Determine the (X, Y) coordinate at the center of the cell enclosing the given text.  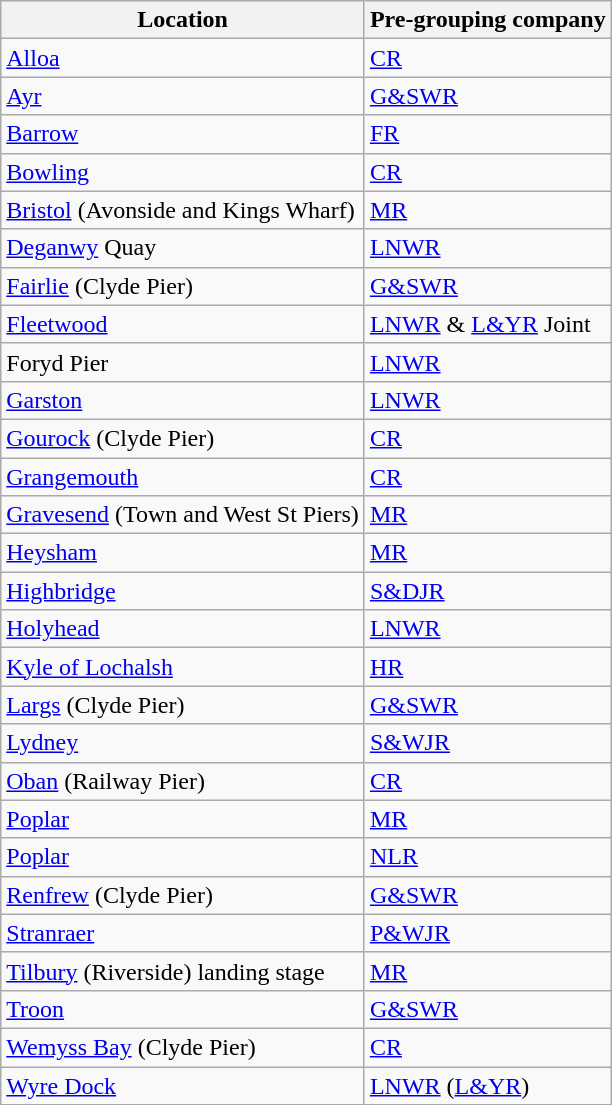
Wyre Dock (183, 1085)
Ayr (183, 96)
Garston (183, 400)
Foryd Pier (183, 362)
S&DJR (488, 591)
Heysham (183, 553)
FR (488, 134)
P&WJR (488, 933)
HR (488, 667)
Fleetwood (183, 324)
Alloa (183, 58)
Pre-grouping company (488, 20)
Holyhead (183, 629)
Gravesend (Town and West St Piers) (183, 515)
Highbridge (183, 591)
S&WJR (488, 743)
Tilbury (Riverside) landing stage (183, 971)
Location (183, 20)
Barrow (183, 134)
Bowling (183, 172)
LNWR (L&YR) (488, 1085)
Largs (Clyde Pier) (183, 705)
Deganwy Quay (183, 248)
Lydney (183, 743)
Gourock (Clyde Pier) (183, 438)
Grangemouth (183, 477)
Wemyss Bay (Clyde Pier) (183, 1047)
Stranraer (183, 933)
Renfrew (Clyde Pier) (183, 895)
Oban (Railway Pier) (183, 781)
Fairlie (Clyde Pier) (183, 286)
LNWR & L&YR Joint (488, 324)
NLR (488, 857)
Troon (183, 1009)
Bristol (Avonside and Kings Wharf) (183, 210)
Kyle of Lochalsh (183, 667)
